Locate the cell with the specified text and output its [x, y] center coordinate. 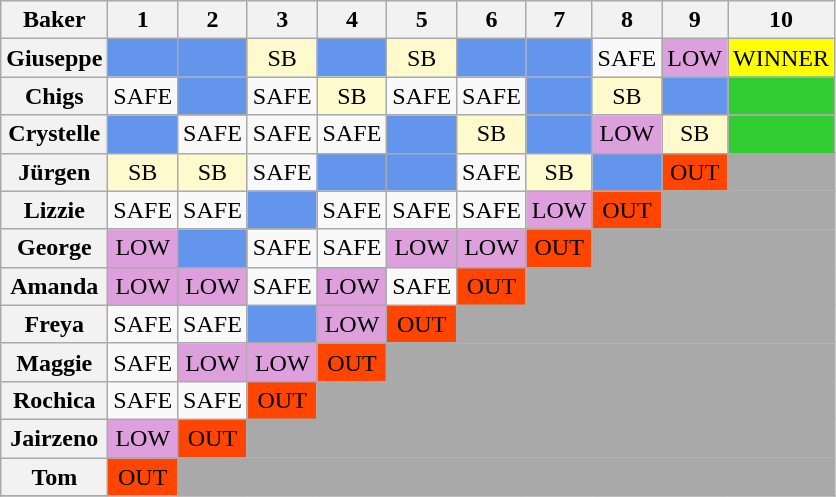
Jairzeno [54, 438]
7 [559, 20]
Amanda [54, 286]
6 [492, 20]
Freya [54, 324]
Rochica [54, 400]
1 [143, 20]
9 [695, 20]
10 [782, 20]
Chigs [54, 96]
8 [627, 20]
Crystelle [54, 134]
4 [352, 20]
WINNER [782, 58]
Giuseppe [54, 58]
3 [282, 20]
5 [422, 20]
Jürgen [54, 172]
Baker [54, 20]
Lizzie [54, 210]
Tom [54, 477]
George [54, 248]
2 [213, 20]
Maggie [54, 362]
